Scan for the cell matching the given text and deliver its [X, Y] coordinate at center. 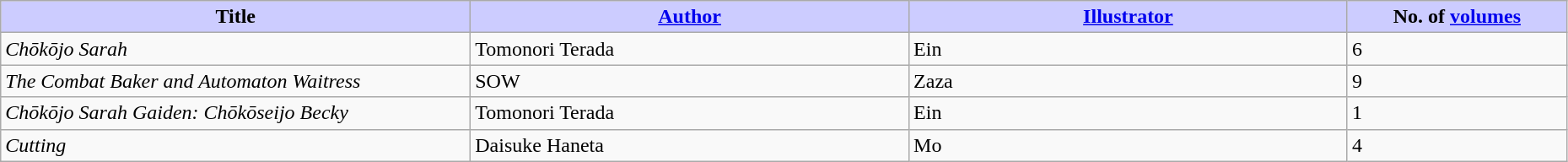
Cutting [236, 145]
Zaza [1129, 81]
SOW [690, 81]
Illustrator [1129, 17]
The Combat Baker and Automaton Waitress [236, 81]
Mo [1129, 145]
1 [1457, 113]
Chōkōjo Sarah Gaiden: Chōkōseijo Becky [236, 113]
Author [690, 17]
No. of volumes [1457, 17]
9 [1457, 81]
6 [1457, 49]
4 [1457, 145]
Chōkōjo Sarah [236, 49]
Daisuke Haneta [690, 145]
Title [236, 17]
